Pinpoint the cell where the given text exists, returning its (X, Y) midpoint coordinate. 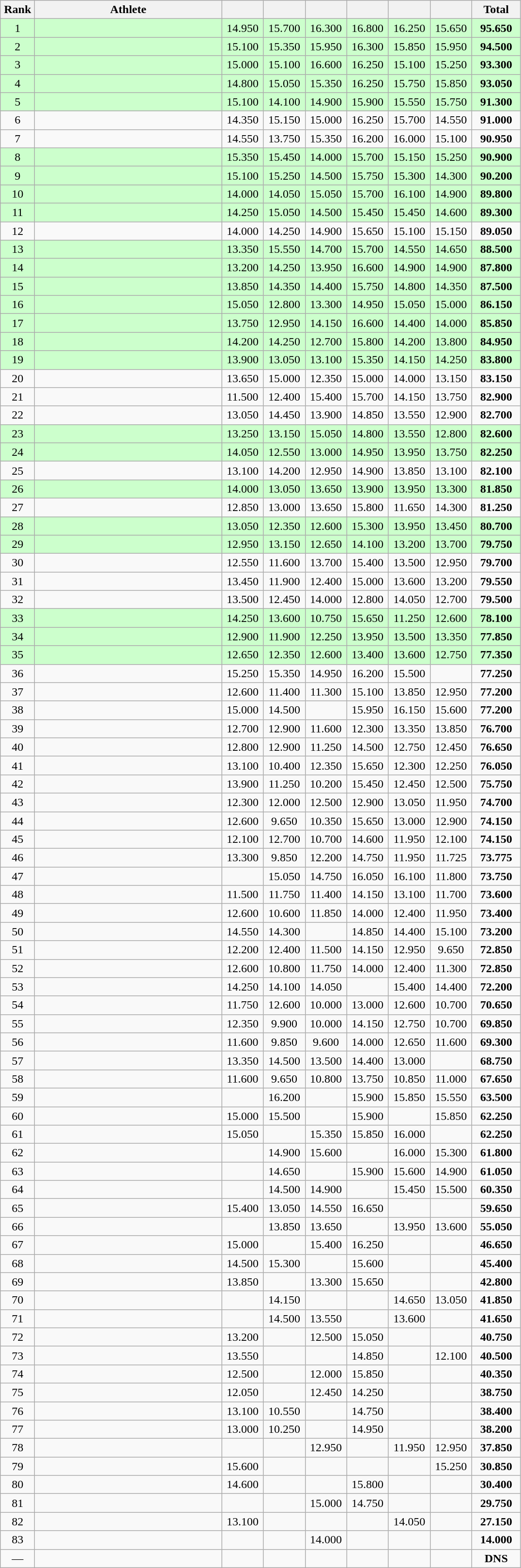
9.600 (326, 1042)
33 (17, 618)
91.300 (496, 102)
87.800 (496, 268)
7 (17, 139)
40.350 (496, 1374)
47 (17, 876)
81.250 (496, 507)
77.350 (496, 655)
73.775 (496, 858)
10.600 (284, 913)
90.950 (496, 139)
38.400 (496, 1411)
73.600 (496, 895)
24 (17, 452)
38.200 (496, 1429)
36 (17, 673)
60 (17, 1116)
34 (17, 637)
30.850 (496, 1466)
89.050 (496, 231)
41.650 (496, 1319)
48 (17, 895)
13.800 (451, 342)
16.650 (368, 1208)
13 (17, 249)
31 (17, 581)
30.400 (496, 1485)
10.250 (284, 1429)
10.550 (284, 1411)
67 (17, 1245)
12.050 (243, 1392)
86.150 (496, 305)
13.250 (243, 434)
5 (17, 102)
82.700 (496, 415)
38.750 (496, 1392)
69 (17, 1282)
40 (17, 747)
27.150 (496, 1521)
80 (17, 1485)
76 (17, 1411)
11.000 (451, 1079)
65 (17, 1208)
93.050 (496, 83)
21 (17, 397)
85.850 (496, 323)
69.300 (496, 1042)
Total (496, 10)
40.500 (496, 1355)
16.050 (368, 876)
61.800 (496, 1153)
25 (17, 470)
56 (17, 1042)
11.850 (326, 913)
9.900 (284, 1024)
82.250 (496, 452)
37.850 (496, 1448)
77.850 (496, 637)
19 (17, 360)
88.500 (496, 249)
70 (17, 1300)
49 (17, 913)
82.900 (496, 397)
73 (17, 1355)
37 (17, 692)
10 (17, 194)
58 (17, 1079)
23 (17, 434)
64 (17, 1190)
67.650 (496, 1079)
69.850 (496, 1024)
22 (17, 415)
10.350 (326, 821)
43 (17, 802)
17 (17, 323)
77 (17, 1429)
80.700 (496, 526)
89.300 (496, 212)
91.000 (496, 120)
10.850 (409, 1079)
66 (17, 1226)
32 (17, 600)
— (17, 1558)
71 (17, 1319)
20 (17, 378)
55 (17, 1024)
10.400 (284, 765)
74 (17, 1374)
84.950 (496, 342)
14.700 (326, 249)
76.050 (496, 765)
73.750 (496, 876)
52 (17, 968)
79 (17, 1466)
26 (17, 489)
57 (17, 1060)
79.500 (496, 600)
60.350 (496, 1190)
8 (17, 157)
40.750 (496, 1337)
75 (17, 1392)
Athlete (128, 10)
27 (17, 507)
10.200 (326, 784)
10.750 (326, 618)
83.150 (496, 378)
30 (17, 563)
13.400 (368, 655)
76.700 (496, 729)
45.400 (496, 1263)
94.500 (496, 47)
16.800 (368, 28)
35 (17, 655)
4 (17, 83)
28 (17, 526)
87.500 (496, 286)
Rank (17, 10)
82 (17, 1521)
11.650 (409, 507)
72 (17, 1337)
46 (17, 858)
11.725 (451, 858)
73.200 (496, 931)
2 (17, 47)
82.100 (496, 470)
78.100 (496, 618)
9 (17, 175)
77.250 (496, 673)
90.900 (496, 157)
11.800 (451, 876)
93.300 (496, 65)
72.200 (496, 987)
38 (17, 710)
6 (17, 120)
16.150 (409, 710)
61 (17, 1134)
50 (17, 931)
DNS (496, 1558)
29 (17, 544)
63.500 (496, 1097)
15 (17, 286)
45 (17, 839)
12 (17, 231)
29.750 (496, 1503)
95.650 (496, 28)
79.700 (496, 563)
46.650 (496, 1245)
79.550 (496, 581)
61.050 (496, 1171)
18 (17, 342)
68 (17, 1263)
41.850 (496, 1300)
14 (17, 268)
62 (17, 1153)
44 (17, 821)
1 (17, 28)
73.400 (496, 913)
81 (17, 1503)
51 (17, 950)
16 (17, 305)
68.750 (496, 1060)
76.650 (496, 747)
14.450 (284, 415)
42 (17, 784)
55.050 (496, 1226)
11 (17, 212)
54 (17, 1005)
70.650 (496, 1005)
42.800 (496, 1282)
74.700 (496, 802)
75.750 (496, 784)
82.600 (496, 434)
83 (17, 1540)
3 (17, 65)
81.850 (496, 489)
41 (17, 765)
12.850 (243, 507)
79.750 (496, 544)
53 (17, 987)
39 (17, 729)
59 (17, 1097)
89.800 (496, 194)
83.800 (496, 360)
63 (17, 1171)
11.700 (451, 895)
78 (17, 1448)
90.200 (496, 175)
59.650 (496, 1208)
